Extract the [x, y] coordinate from the center of the cell holding the provided text.  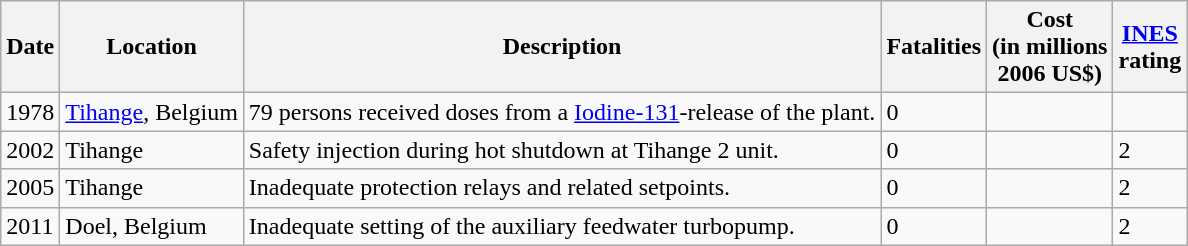
Date [30, 47]
Fatalities [934, 47]
Doel, Belgium [152, 226]
79 persons received doses from a Iodine-131-release of the plant. [562, 112]
Description [562, 47]
1978 [30, 112]
Location [152, 47]
INES rating [1150, 47]
Inadequate setting of the auxiliary feedwater turbopump. [562, 226]
Inadequate protection relays and related setpoints. [562, 188]
2005 [30, 188]
Cost (in millions 2006 US$) [1050, 47]
Safety injection during hot shutdown at Tihange 2 unit. [562, 150]
2011 [30, 226]
Tihange, Belgium [152, 112]
2002 [30, 150]
